For the text-containing cell, return its midpoint in [X, Y] coordinate format. 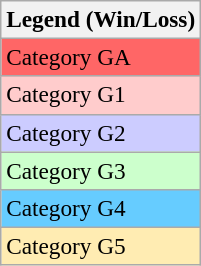
Category G3 [101, 170]
Category GA [101, 57]
Category G4 [101, 208]
Category G1 [101, 95]
Category G2 [101, 133]
Legend (Win/Loss) [101, 19]
Category G5 [101, 246]
